Provide the [x, y] coordinate of the cell's center where the given text is located.  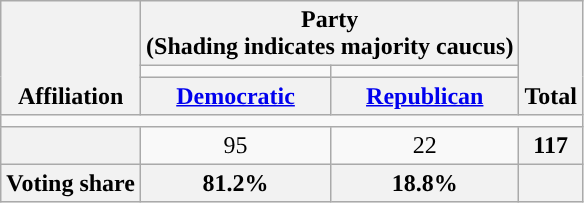
Affiliation [71, 58]
22 [425, 145]
Voting share [71, 183]
95 [236, 145]
Republican [425, 96]
117 [551, 145]
Total [551, 58]
18.8% [425, 183]
81.2% [236, 183]
Party (Shading indicates majority caucus) [330, 34]
Democratic [236, 96]
